Locate the cell with the specified text and output its [x, y] center coordinate. 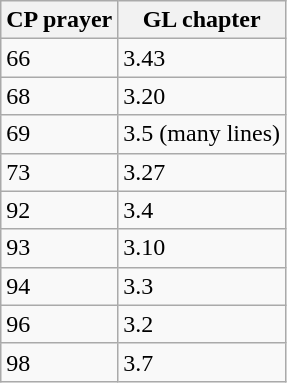
GL chapter [202, 20]
73 [60, 172]
98 [60, 362]
3.2 [202, 324]
93 [60, 248]
69 [60, 134]
3.43 [202, 58]
68 [60, 96]
94 [60, 286]
66 [60, 58]
3.4 [202, 210]
3.3 [202, 286]
3.27 [202, 172]
96 [60, 324]
3.5 (many lines) [202, 134]
92 [60, 210]
3.20 [202, 96]
CP prayer [60, 20]
3.7 [202, 362]
3.10 [202, 248]
